Provide the (X, Y) coordinate of the cell's center where the given text is located.  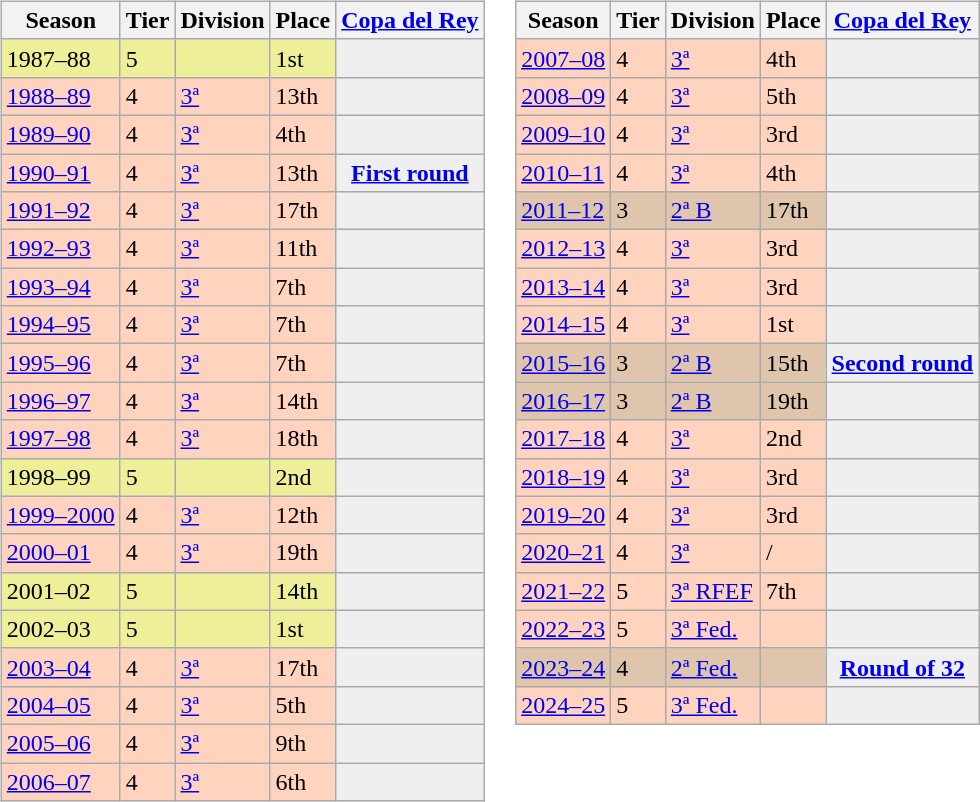
/ (793, 553)
1992–93 (60, 249)
Second round (902, 363)
12th (303, 515)
2006–07 (60, 781)
2018–19 (564, 477)
2015–16 (564, 363)
1997–98 (60, 439)
1994–95 (60, 325)
9th (303, 743)
2017–18 (564, 439)
1989–90 (60, 134)
2001–02 (60, 591)
1998–99 (60, 477)
1987–88 (60, 58)
6th (303, 781)
1988–89 (60, 96)
1995–96 (60, 363)
2005–06 (60, 743)
1990–91 (60, 173)
2024–25 (564, 705)
2021–22 (564, 591)
2004–05 (60, 705)
2ª Fed. (712, 667)
First round (410, 173)
18th (303, 439)
1999–2000 (60, 515)
2019–20 (564, 515)
2014–15 (564, 325)
2012–13 (564, 249)
2002–03 (60, 629)
2003–04 (60, 667)
2016–17 (564, 401)
2007–08 (564, 58)
2011–12 (564, 211)
2008–09 (564, 96)
1991–92 (60, 211)
2000–01 (60, 553)
2023–24 (564, 667)
1996–97 (60, 401)
3ª RFEF (712, 591)
2010–11 (564, 173)
2009–10 (564, 134)
11th (303, 249)
Round of 32 (902, 667)
1993–94 (60, 287)
2022–23 (564, 629)
2020–21 (564, 553)
15th (793, 363)
2013–14 (564, 287)
